Scan for the cell matching the given text and deliver its [x, y] coordinate at center. 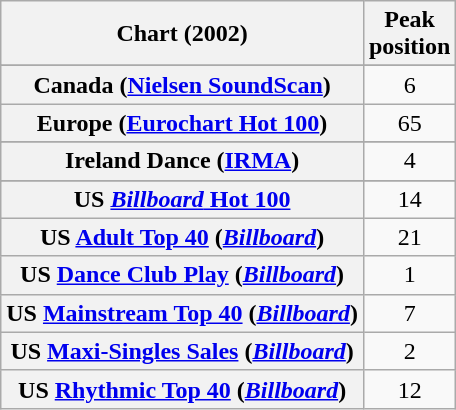
65 [409, 123]
US Mainstream Top 40 (Billboard) [182, 313]
US Billboard Hot 100 [182, 199]
2 [409, 351]
US Adult Top 40 (Billboard) [182, 237]
21 [409, 237]
US Dance Club Play (Billboard) [182, 275]
4 [409, 161]
Europe (Eurochart Hot 100) [182, 123]
6 [409, 85]
Peakposition [409, 34]
Ireland Dance (IRMA) [182, 161]
14 [409, 199]
Chart (2002) [182, 34]
1 [409, 275]
Canada (Nielsen SoundScan) [182, 85]
12 [409, 389]
US Rhythmic Top 40 (Billboard) [182, 389]
US Maxi-Singles Sales (Billboard) [182, 351]
7 [409, 313]
